Return [X, Y] of the center of cell containing provided text 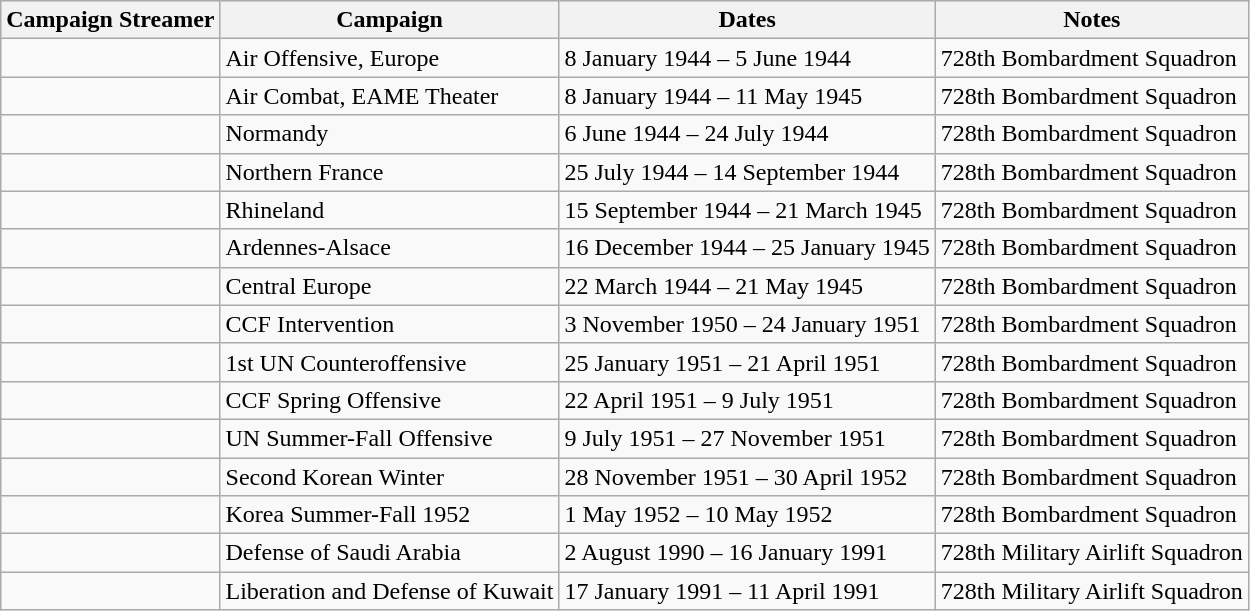
25 July 1944 – 14 September 1944 [747, 172]
3 November 1950 – 24 January 1951 [747, 324]
Rhineland [390, 210]
Campaign [390, 20]
25 January 1951 – 21 April 1951 [747, 362]
1 May 1952 – 10 May 1952 [747, 515]
16 December 1944 – 25 January 1945 [747, 248]
Notes [1092, 20]
CCF Spring Offensive [390, 400]
9 July 1951 – 27 November 1951 [747, 438]
8 January 1944 – 11 May 1945 [747, 96]
2 August 1990 – 16 January 1991 [747, 553]
Liberation and Defense of Kuwait [390, 591]
28 November 1951 – 30 April 1952 [747, 477]
Second Korean Winter [390, 477]
Central Europe [390, 286]
Korea Summer-Fall 1952 [390, 515]
Dates [747, 20]
CCF Intervention [390, 324]
Ardennes-Alsace [390, 248]
8 January 1944 – 5 June 1944 [747, 58]
Normandy [390, 134]
22 March 1944 – 21 May 1945 [747, 286]
Campaign Streamer [110, 20]
6 June 1944 – 24 July 1944 [747, 134]
Northern France [390, 172]
22 April 1951 – 9 July 1951 [747, 400]
1st UN Counteroffensive [390, 362]
15 September 1944 – 21 March 1945 [747, 210]
UN Summer-Fall Offensive [390, 438]
Air Offensive, Europe [390, 58]
Air Combat, EAME Theater [390, 96]
17 January 1991 – 11 April 1991 [747, 591]
Defense of Saudi Arabia [390, 553]
